Scan for the cell matching the given text and deliver its (X, Y) coordinate at center. 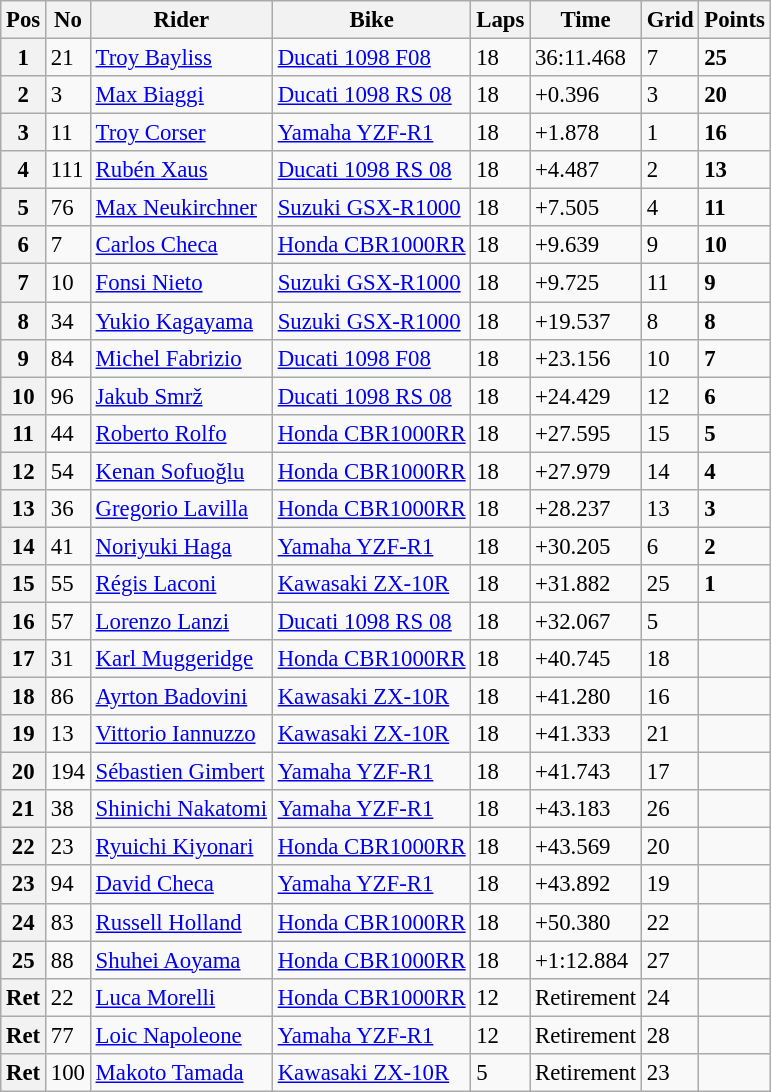
+28.237 (586, 509)
+40.745 (586, 659)
Rubén Xaus (181, 170)
Troy Corser (181, 133)
Laps (500, 20)
Jakub Smrž (181, 396)
84 (68, 358)
Makoto Tamada (181, 1073)
+9.725 (586, 283)
+41.333 (586, 734)
Sébastien Gimbert (181, 772)
+24.429 (586, 396)
Michel Fabrizio (181, 358)
36:11.468 (586, 58)
Russell Holland (181, 922)
+19.537 (586, 321)
+50.380 (586, 922)
+27.979 (586, 471)
+31.882 (586, 584)
Roberto Rolfo (181, 433)
+7.505 (586, 208)
Shinichi Nakatomi (181, 809)
194 (68, 772)
86 (68, 697)
No (68, 20)
57 (68, 621)
27 (670, 960)
100 (68, 1073)
Gregorio Lavilla (181, 509)
Pos (24, 20)
83 (68, 922)
+43.892 (586, 885)
26 (670, 809)
Ryuichi Kiyonari (181, 847)
+1:12.884 (586, 960)
Troy Bayliss (181, 58)
Rider (181, 20)
54 (68, 471)
Bike (372, 20)
55 (68, 584)
+27.595 (586, 433)
Points (734, 20)
34 (68, 321)
+30.205 (586, 546)
+1.878 (586, 133)
Shuhei Aoyama (181, 960)
76 (68, 208)
Karl Muggeridge (181, 659)
Kenan Sofuoğlu (181, 471)
+41.743 (586, 772)
77 (68, 1035)
David Checa (181, 885)
Time (586, 20)
Max Neukirchner (181, 208)
Grid (670, 20)
Luca Morelli (181, 997)
Fonsi Nieto (181, 283)
44 (68, 433)
Max Biaggi (181, 95)
+43.569 (586, 847)
94 (68, 885)
111 (68, 170)
+4.487 (586, 170)
Yukio Kagayama (181, 321)
+32.067 (586, 621)
Régis Laconi (181, 584)
+9.639 (586, 245)
31 (68, 659)
Ayrton Badovini (181, 697)
+23.156 (586, 358)
28 (670, 1035)
38 (68, 809)
Carlos Checa (181, 245)
96 (68, 396)
36 (68, 509)
+0.396 (586, 95)
Vittorio Iannuzzo (181, 734)
Loic Napoleone (181, 1035)
88 (68, 960)
Lorenzo Lanzi (181, 621)
+41.280 (586, 697)
Noriyuki Haga (181, 546)
+43.183 (586, 809)
41 (68, 546)
